Locate the cell with the specified text and output its (X, Y) center coordinate. 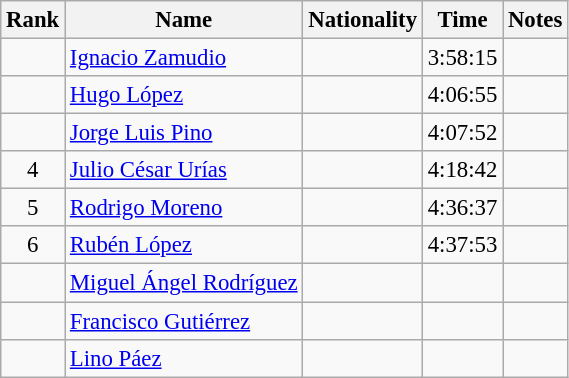
Lino Páez (184, 358)
4:18:42 (462, 170)
5 (33, 208)
4:36:37 (462, 208)
3:58:15 (462, 58)
Jorge Luis Pino (184, 133)
Notes (536, 20)
Francisco Gutiérrez (184, 321)
4:06:55 (462, 95)
Nationality (362, 20)
Name (184, 20)
4 (33, 170)
Rodrigo Moreno (184, 208)
6 (33, 245)
Ignacio Zamudio (184, 58)
4:37:53 (462, 245)
Hugo López (184, 95)
Time (462, 20)
Rank (33, 20)
4:07:52 (462, 133)
Julio César Urías (184, 170)
Rubén López (184, 245)
Miguel Ángel Rodríguez (184, 283)
